Return the (X, Y) coordinate for the center point of the cell that contains the specified text.  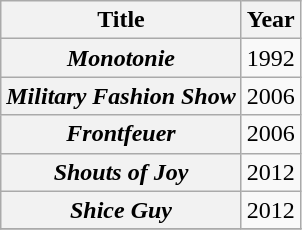
Shice Guy (121, 210)
Military Fashion Show (121, 96)
Title (121, 20)
Frontfeuer (121, 134)
Shouts of Joy (121, 172)
Year (270, 20)
Monotonie (121, 58)
1992 (270, 58)
